Capture the cell that displays the provided text and extract its (x, y) central coordinate. 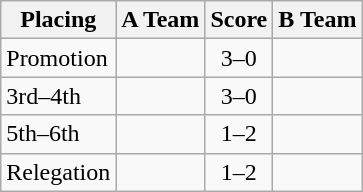
Placing (58, 20)
Score (239, 20)
B Team (318, 20)
Promotion (58, 58)
5th–6th (58, 134)
Relegation (58, 172)
A Team (160, 20)
3rd–4th (58, 96)
